Scan for the cell matching the given text and deliver its (x, y) coordinate at center. 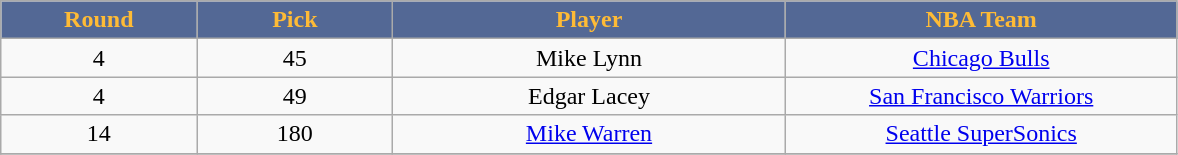
Round (99, 20)
Seattle SuperSonics (981, 134)
Mike Lynn (589, 58)
Pick (295, 20)
14 (99, 134)
San Francisco Warriors (981, 96)
Edgar Lacey (589, 96)
49 (295, 96)
45 (295, 58)
Chicago Bulls (981, 58)
NBA Team (981, 20)
Player (589, 20)
180 (295, 134)
Mike Warren (589, 134)
